Output the (x, y) coordinate of the center of the cell containing the given text.  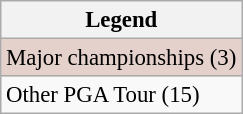
Other PGA Tour (15) (122, 95)
Major championships (3) (122, 58)
Legend (122, 20)
